Return [x, y] of the center of cell containing provided text 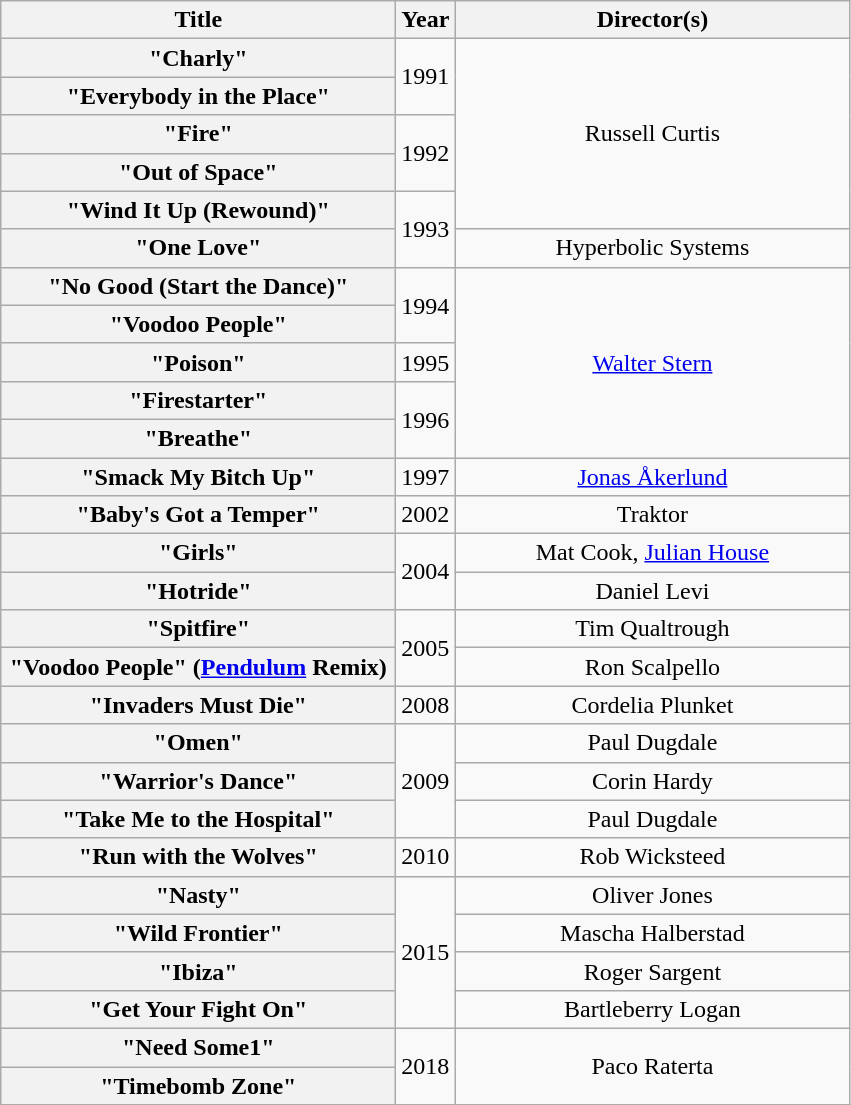
Russell Curtis [652, 134]
Ron Scalpello [652, 667]
2018 [426, 1066]
2010 [426, 857]
1995 [426, 362]
2002 [426, 515]
Tim Qualtrough [652, 629]
Corin Hardy [652, 781]
"Hotride" [198, 591]
Bartleberry Logan [652, 1009]
"Fire" [198, 134]
2005 [426, 648]
1994 [426, 305]
"Warrior's Dance" [198, 781]
"Get Your Fight On" [198, 1009]
Oliver Jones [652, 895]
"Wind It Up (Rewound)" [198, 210]
"Wild Frontier" [198, 933]
Title [198, 20]
"Baby's Got a Temper" [198, 515]
Director(s) [652, 20]
2015 [426, 952]
"Nasty" [198, 895]
"Voodoo People" [198, 324]
1991 [426, 77]
"Ibiza" [198, 971]
Hyperbolic Systems [652, 248]
1996 [426, 419]
"Invaders Must Die" [198, 705]
Paco Raterta [652, 1066]
"Omen" [198, 743]
"Take Me to the Hospital" [198, 819]
Daniel Levi [652, 591]
"Smack My Bitch Up" [198, 477]
"Voodoo People" (Pendulum Remix) [198, 667]
"Girls" [198, 553]
1993 [426, 229]
2009 [426, 781]
"One Love" [198, 248]
Rob Wicksteed [652, 857]
"Need Some1" [198, 1047]
Traktor [652, 515]
"No Good (Start the Dance)" [198, 286]
"Everybody in the Place" [198, 96]
"Spitfire" [198, 629]
2004 [426, 572]
Mat Cook, Julian House [652, 553]
"Run with the Wolves" [198, 857]
Jonas Åkerlund [652, 477]
"Timebomb Zone" [198, 1085]
"Out of Space" [198, 172]
Roger Sargent [652, 971]
Walter Stern [652, 362]
Year [426, 20]
2008 [426, 705]
1997 [426, 477]
1992 [426, 153]
"Firestarter" [198, 400]
"Breathe" [198, 438]
"Poison" [198, 362]
Mascha Halberstad [652, 933]
Cordelia Plunket [652, 705]
"Charly" [198, 58]
